Pinpoint the cell where the given text exists, returning its [x, y] midpoint coordinate. 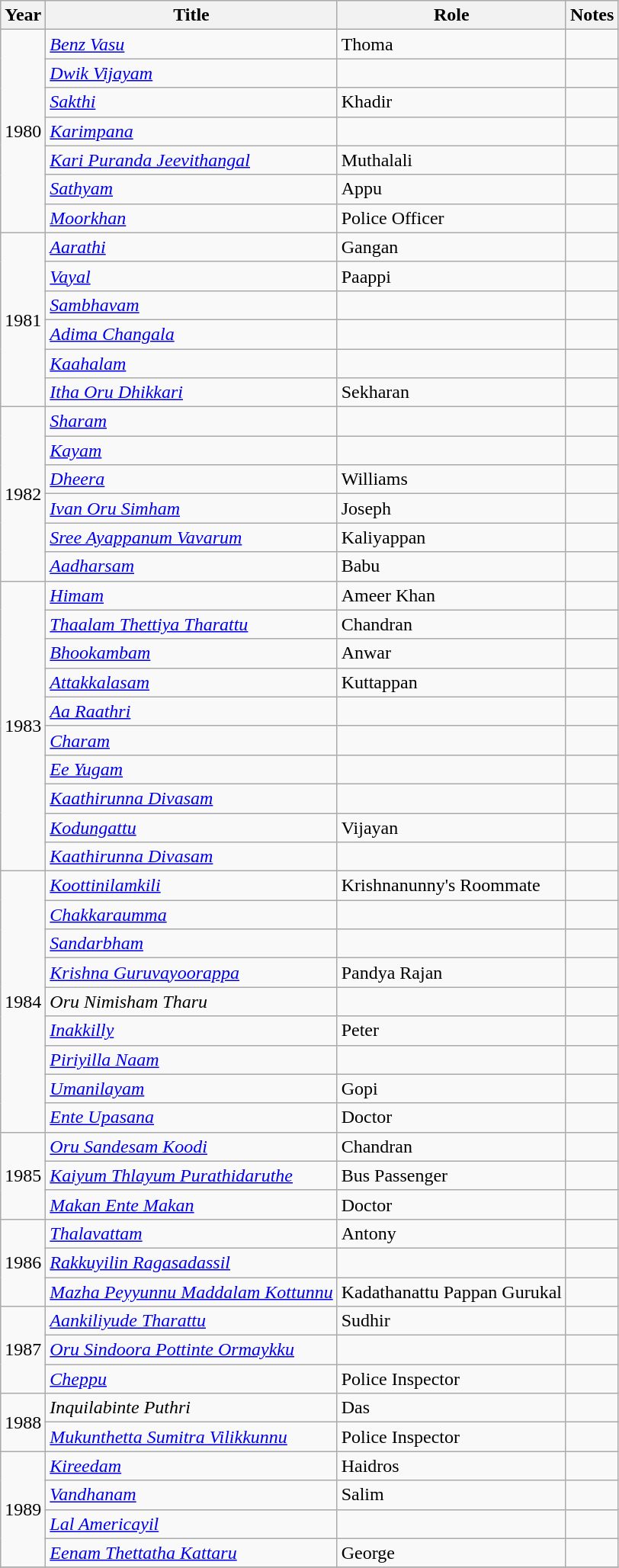
Ivan Oru Simham [191, 508]
1986 [23, 1262]
Aa Raathri [191, 711]
Adima Changala [191, 334]
Antony [451, 1233]
Krishnanunny's Roommate [451, 886]
Notes [592, 15]
Ee Yugam [191, 769]
Charam [191, 740]
Bus Passenger [451, 1175]
Sakthi [191, 102]
Ente Upasana [191, 1117]
Rakkuyilin Ragasadassil [191, 1262]
Krishna Guruvayoorappa [191, 973]
Moorkhan [191, 218]
Paappi [451, 276]
Gangan [451, 247]
Year [23, 15]
Karimpana [191, 131]
Kaliyappan [451, 537]
Joseph [451, 508]
Sekharan [451, 393]
Sree Ayappanum Vavarum [191, 537]
Kaiyum Thlayum Purathidaruthe [191, 1175]
Thoma [451, 44]
Kodungattu [191, 827]
Kuttappan [451, 682]
Kari Puranda Jeevithangal [191, 160]
1980 [23, 131]
Himam [191, 595]
Title [191, 15]
Police Officer [451, 218]
Thalavattam [191, 1233]
Dheera [191, 479]
1982 [23, 494]
Mazha Peyyunnu Maddalam Kottunnu [191, 1292]
Mukunthetta Sumitra Vilikkunnu [191, 1437]
Dwik Vijayam [191, 73]
Aadharsam [191, 566]
Sandarbham [191, 944]
Kayam [191, 451]
Anwar [451, 653]
George [451, 1553]
Koottinilamkili [191, 886]
Williams [451, 479]
Chakkaraumma [191, 915]
1988 [23, 1422]
Bhookambam [191, 653]
Eenam Thettatha Kattaru [191, 1553]
1983 [23, 726]
Salim [451, 1495]
1987 [23, 1350]
Aarathi [191, 247]
Khadir [451, 102]
Babu [451, 566]
1984 [23, 1002]
Thaalam Thettiya Tharattu [191, 624]
Sambhavam [191, 305]
Appu [451, 189]
Oru Nimisham Tharu [191, 1002]
Piriyilla Naam [191, 1060]
Lal Americayil [191, 1524]
Peter [451, 1031]
Kadathanattu Pappan Gurukal [451, 1292]
Attakkalasam [191, 682]
Kaahalam [191, 364]
Role [451, 15]
Oru Sindoora Pottinte Ormaykku [191, 1350]
Vandhanam [191, 1495]
Haidros [451, 1466]
Cheppu [191, 1379]
Makan Ente Makan [191, 1204]
Ameer Khan [451, 595]
Kireedam [191, 1466]
Aankiliyude Tharattu [191, 1321]
Itha Oru Dhikkari [191, 393]
Muthalali [451, 160]
Das [451, 1408]
Inquilabinte Puthri [191, 1408]
Sharam [191, 422]
1981 [23, 319]
1985 [23, 1175]
Vayal [191, 276]
Gopi [451, 1089]
Oru Sandesam Koodi [191, 1146]
Benz Vasu [191, 44]
Inakkilly [191, 1031]
Sathyam [191, 189]
Umanilayam [191, 1089]
Vijayan [451, 827]
Sudhir [451, 1321]
1989 [23, 1509]
Pandya Rajan [451, 973]
